For the text-containing cell, return its midpoint in [x, y] coordinate format. 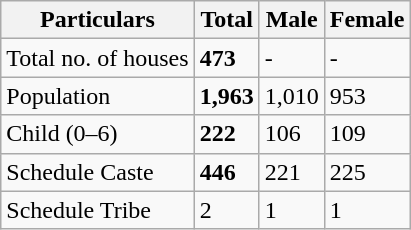
446 [226, 172]
109 [367, 134]
Population [98, 96]
Male [292, 20]
473 [226, 58]
Total no. of houses [98, 58]
2 [226, 210]
Particulars [98, 20]
Schedule Caste [98, 172]
Female [367, 20]
953 [367, 96]
225 [367, 172]
Child (0–6) [98, 134]
221 [292, 172]
1,963 [226, 96]
222 [226, 134]
Total [226, 20]
1,010 [292, 96]
Schedule Tribe [98, 210]
106 [292, 134]
